Capture the cell that displays the provided text and extract its [x, y] central coordinate. 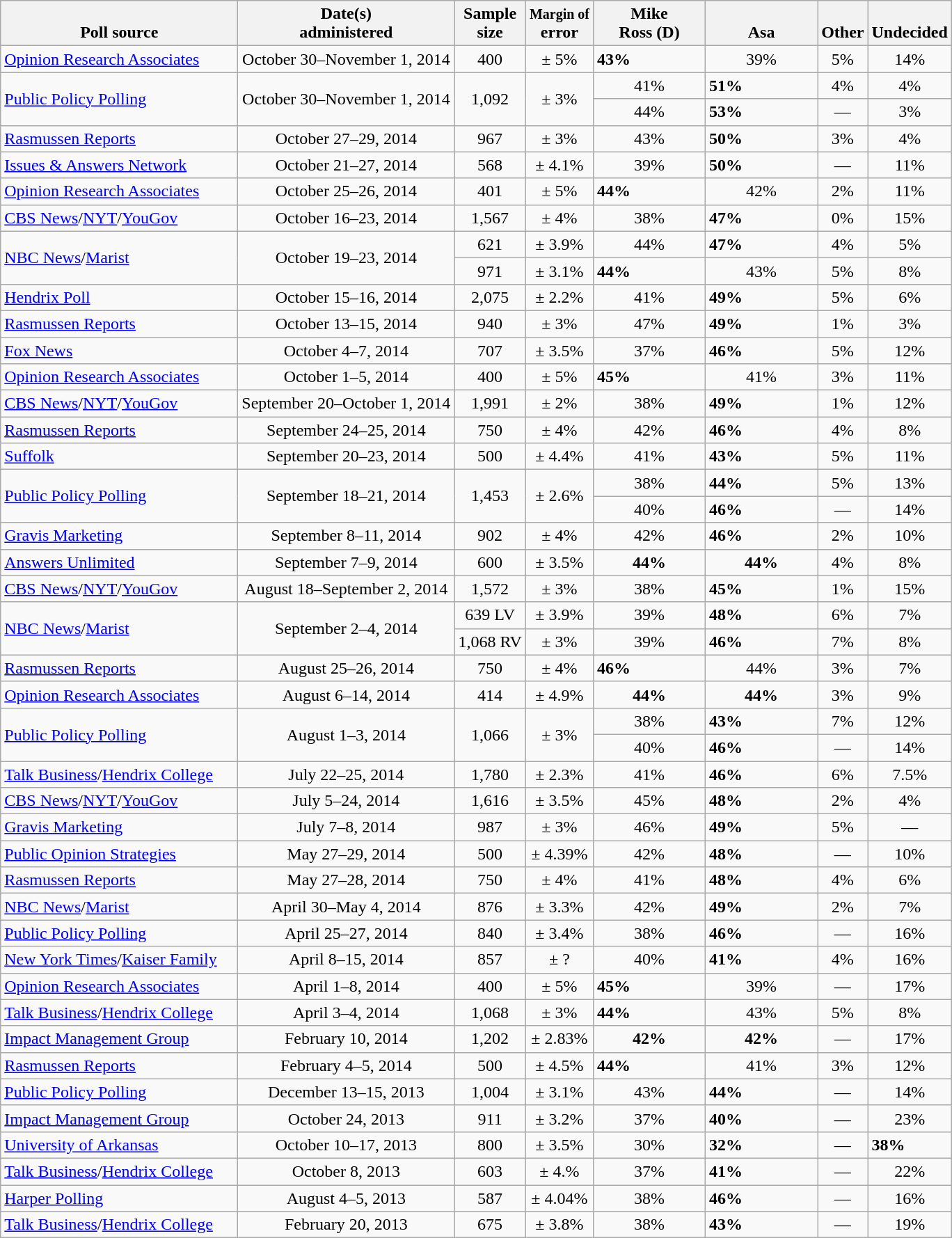
1,092 [490, 99]
August 25–26, 2014 [347, 668]
568 [490, 165]
600 [490, 562]
October 24, 2013 [347, 1118]
September 18–21, 2014 [347, 496]
1,780 [490, 775]
October 25–26, 2014 [347, 191]
876 [490, 907]
September 7–9, 2014 [347, 562]
707 [490, 350]
401 [490, 191]
1,453 [490, 496]
July 7–8, 2014 [347, 827]
1,567 [490, 218]
October 19–23, 2014 [347, 257]
December 13–15, 2013 [347, 1092]
857 [490, 960]
September 8–11, 2014 [347, 536]
± 3.2% [560, 1118]
February 20, 2013 [347, 1225]
± 2.3% [560, 775]
1,004 [490, 1092]
902 [490, 536]
Public Opinion Strategies [120, 854]
Other [843, 24]
0% [843, 218]
9% [910, 695]
987 [490, 827]
± 4.1% [560, 165]
April 25–27, 2014 [347, 933]
± 2.2% [560, 297]
414 [490, 695]
October 27–29, 2014 [347, 138]
30% [649, 1145]
Poll source [120, 24]
1,068 RV [490, 642]
September 20–October 1, 2014 [347, 404]
Samplesize [490, 24]
1,068 [490, 1013]
587 [490, 1198]
Harper Polling [120, 1198]
911 [490, 1118]
19% [910, 1225]
621 [490, 244]
± 2.83% [560, 1039]
April 30–May 4, 2014 [347, 907]
1,066 [490, 734]
August 1–3, 2014 [347, 734]
May 27–29, 2014 [347, 854]
August 6–14, 2014 [347, 695]
April 3–4, 2014 [347, 1013]
February 10, 2014 [347, 1039]
Fox News [120, 350]
23% [910, 1118]
October 13–15, 2014 [347, 324]
April 8–15, 2014 [347, 960]
October 16–23, 2014 [347, 218]
675 [490, 1225]
7.5% [910, 775]
± 3.8% [560, 1225]
1,202 [490, 1039]
940 [490, 324]
Hendrix Poll [120, 297]
Asa [761, 24]
1,616 [490, 801]
± 4.9% [560, 695]
April 1–8, 2014 [347, 986]
October 10–17, 2013 [347, 1145]
May 27–28, 2014 [347, 880]
2,075 [490, 297]
± 4.39% [560, 854]
October 15–16, 2014 [347, 297]
1,991 [490, 404]
± 4.4% [560, 457]
Undecided [910, 24]
± 3.4% [560, 933]
August 18–September 2, 2014 [347, 589]
603 [490, 1171]
October 21–27, 2014 [347, 165]
639 LV [490, 615]
February 4–5, 2014 [347, 1065]
August 4–5, 2013 [347, 1198]
22% [910, 1171]
September 24–25, 2014 [347, 430]
September 20–23, 2014 [347, 457]
MikeRoss (D) [649, 24]
Date(s)administered [347, 24]
Answers Unlimited [120, 562]
October 8, 2013 [347, 1171]
± 4.04% [560, 1198]
Suffolk [120, 457]
± ? [560, 960]
800 [490, 1145]
1,572 [490, 589]
July 5–24, 2014 [347, 801]
September 2–4, 2014 [347, 628]
Issues & Answers Network [120, 165]
± 3.3% [560, 907]
13% [910, 483]
971 [490, 271]
± 4.5% [560, 1065]
July 22–25, 2014 [347, 775]
Margin oferror [560, 24]
32% [761, 1145]
± 2.6% [560, 496]
± 2% [560, 404]
± 4.% [560, 1171]
October 4–7, 2014 [347, 350]
New York Times/Kaiser Family [120, 960]
53% [761, 112]
967 [490, 138]
October 1–5, 2014 [347, 377]
840 [490, 933]
University of Arkansas [120, 1145]
51% [761, 86]
